Scan for the cell matching the given text and deliver its [X, Y] coordinate at center. 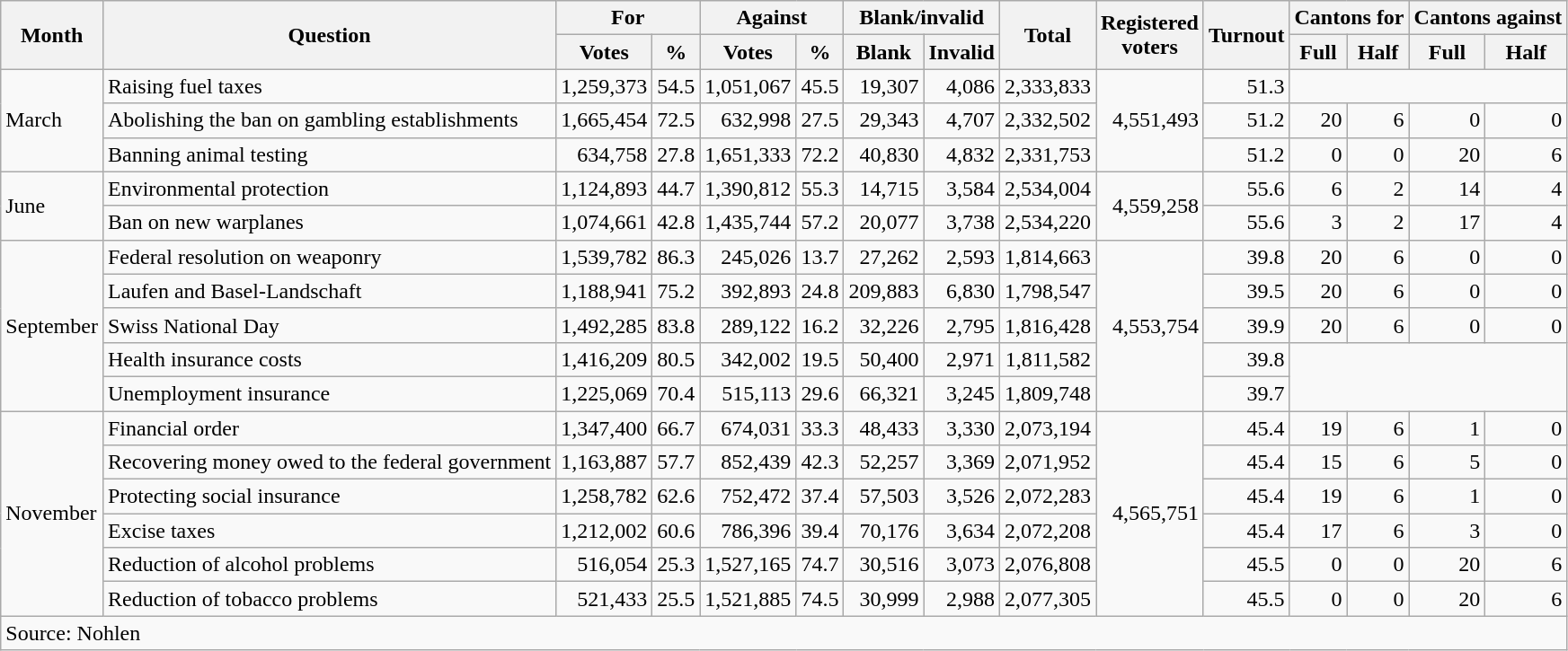
209,883 [884, 291]
1,492,285 [604, 325]
2,534,220 [1048, 223]
25.3 [676, 565]
1,798,547 [1048, 291]
13.7 [819, 257]
1,435,744 [748, 223]
39.5 [1246, 291]
1,416,209 [604, 359]
674,031 [748, 428]
60.6 [676, 531]
39.7 [1246, 393]
March [52, 120]
1,811,582 [1048, 359]
Health insurance costs [329, 359]
516,054 [604, 565]
1,225,069 [604, 393]
632,998 [748, 120]
39.4 [819, 531]
852,439 [748, 462]
521,433 [604, 599]
Banning animal testing [329, 154]
57,503 [884, 497]
Environmental protection [329, 189]
1,809,748 [1048, 393]
40,830 [884, 154]
November [52, 514]
48,433 [884, 428]
Cantons against [1488, 18]
Reduction of alcohol problems [329, 565]
3,073 [961, 565]
14,715 [884, 189]
1,527,165 [748, 565]
2,072,283 [1048, 497]
634,758 [604, 154]
44.7 [676, 189]
37.4 [819, 497]
2,795 [961, 325]
25.5 [676, 599]
Question [329, 35]
3,526 [961, 497]
Reduction of tobacco problems [329, 599]
4,553,754 [1150, 325]
54.5 [676, 86]
20,077 [884, 223]
4,559,258 [1150, 206]
83.8 [676, 325]
2,073,194 [1048, 428]
80.5 [676, 359]
245,026 [748, 257]
74.5 [819, 599]
32,226 [884, 325]
Blank [884, 52]
27,262 [884, 257]
1,816,428 [1048, 325]
786,396 [748, 531]
Invalid [961, 52]
15 [1318, 462]
2,071,952 [1048, 462]
4,707 [961, 120]
70,176 [884, 531]
29.6 [819, 393]
24.8 [819, 291]
19.5 [819, 359]
42.8 [676, 223]
1,651,333 [748, 154]
For [628, 18]
1,074,661 [604, 223]
Recovering money owed to the federal government [329, 462]
1,124,893 [604, 189]
2,072,208 [1048, 531]
30,516 [884, 565]
1,259,373 [604, 86]
752,472 [748, 497]
Source: Nohlen [784, 633]
Registeredvoters [1150, 35]
14 [1447, 189]
2,331,753 [1048, 154]
Excise taxes [329, 531]
3,245 [961, 393]
September [52, 325]
30,999 [884, 599]
1,521,885 [748, 599]
3,584 [961, 189]
19,307 [884, 86]
Total [1048, 35]
4,551,493 [1150, 120]
1,051,067 [748, 86]
2,077,305 [1048, 599]
1,258,782 [604, 497]
52,257 [884, 462]
2,593 [961, 257]
57.7 [676, 462]
1,539,782 [604, 257]
29,343 [884, 120]
4,565,751 [1150, 514]
4,086 [961, 86]
86.3 [676, 257]
74.7 [819, 565]
6,830 [961, 291]
Turnout [1246, 35]
2,076,808 [1048, 565]
4,832 [961, 154]
1,347,400 [604, 428]
Blank/invalid [922, 18]
June [52, 206]
57.2 [819, 223]
1,212,002 [604, 531]
16.2 [819, 325]
2,971 [961, 359]
1,814,663 [1048, 257]
27.5 [819, 120]
Laufen and Basel-Landschaft [329, 291]
289,122 [748, 325]
42.3 [819, 462]
5 [1447, 462]
55.3 [819, 189]
66.7 [676, 428]
Unemployment insurance [329, 393]
Ban on new warplanes [329, 223]
Protecting social insurance [329, 497]
27.8 [676, 154]
1,665,454 [604, 120]
2,332,502 [1048, 120]
2,534,004 [1048, 189]
2,333,833 [1048, 86]
Raising fuel taxes [329, 86]
Financial order [329, 428]
392,893 [748, 291]
Month [52, 35]
75.2 [676, 291]
39.9 [1246, 325]
3,330 [961, 428]
Against [772, 18]
62.6 [676, 497]
Swiss National Day [329, 325]
3,634 [961, 531]
342,002 [748, 359]
51.3 [1246, 86]
Abolishing the ban on gambling establishments [329, 120]
3,738 [961, 223]
515,113 [748, 393]
72.2 [819, 154]
50,400 [884, 359]
Cantons for [1350, 18]
1,390,812 [748, 189]
33.3 [819, 428]
1,163,887 [604, 462]
Federal resolution on weaponry [329, 257]
1,188,941 [604, 291]
66,321 [884, 393]
70.4 [676, 393]
2,988 [961, 599]
72.5 [676, 120]
3,369 [961, 462]
